Search for the cell housing the specified text and yield its (x, y) center coordinate. 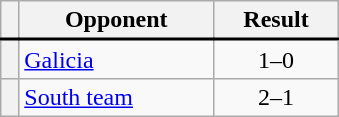
2–1 (276, 97)
South team (116, 97)
Opponent (116, 20)
Result (276, 20)
Galicia (116, 60)
1–0 (276, 60)
